Return the (x, y) coordinate for the center point of the cell that contains the specified text.  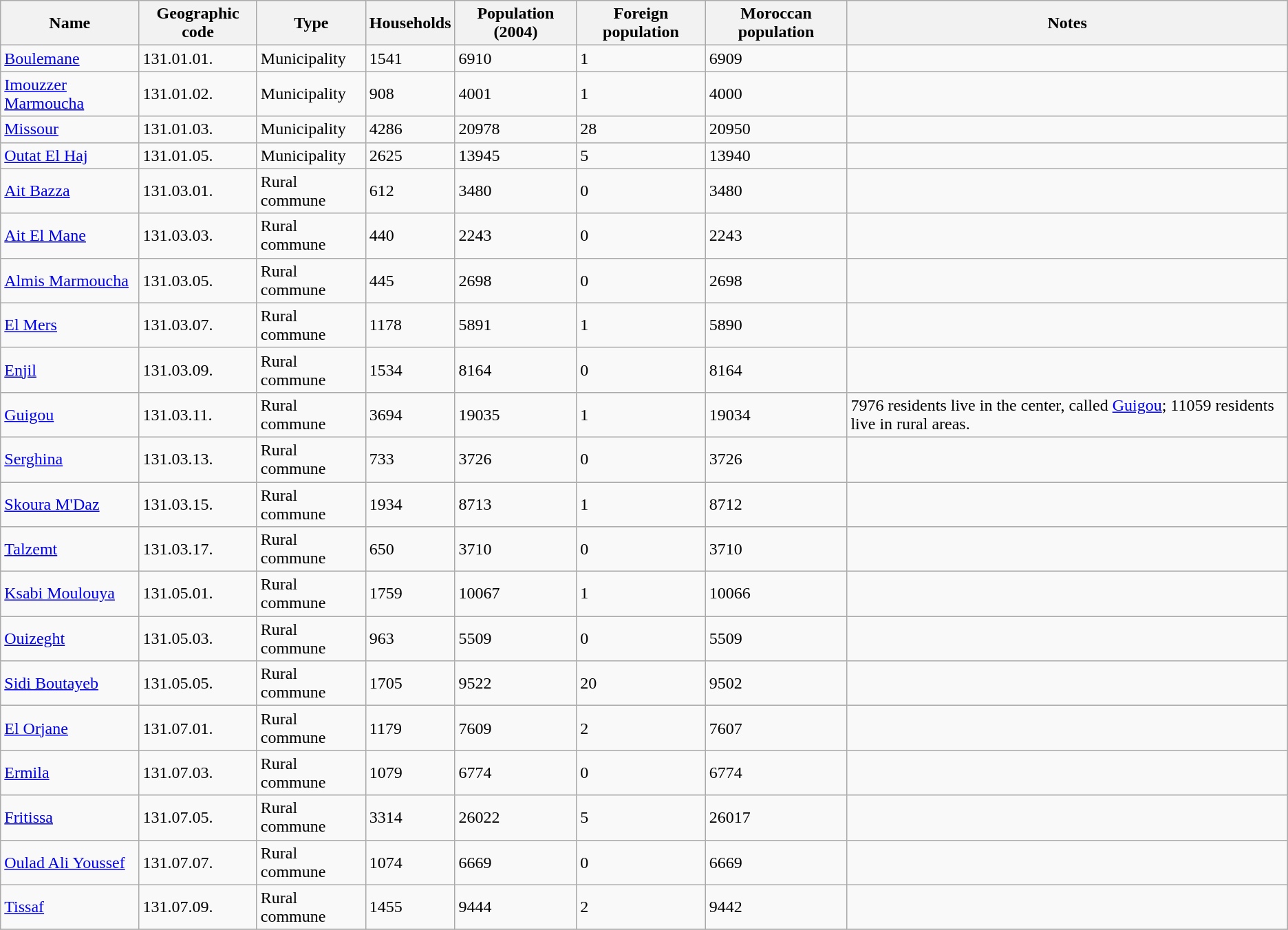
650 (410, 549)
7607 (776, 728)
4286 (410, 129)
4000 (776, 94)
131.07.05. (198, 817)
Missour (70, 129)
7976 residents live in the center, called Guigou; 11059 residents live in rural areas. (1067, 414)
9442 (776, 907)
6910 (516, 58)
Ermila (70, 773)
20950 (776, 129)
131.01.01. (198, 58)
131.05.05. (198, 684)
1079 (410, 773)
Tissaf (70, 907)
131.07.03. (198, 773)
Sidi Boutayeb (70, 684)
131.03.09. (198, 370)
Type (311, 23)
Moroccan population (776, 23)
Households (410, 23)
131.01.03. (198, 129)
3314 (410, 817)
1178 (410, 325)
1541 (410, 58)
131.07.09. (198, 907)
4001 (516, 94)
908 (410, 94)
131.03.03. (198, 235)
Enjil (70, 370)
Talzemt (70, 549)
7609 (516, 728)
9502 (776, 684)
440 (410, 235)
131.05.01. (198, 594)
8713 (516, 504)
19034 (776, 414)
1705 (410, 684)
131.05.03. (198, 638)
2625 (410, 155)
9522 (516, 684)
131.03.05. (198, 281)
1934 (410, 504)
Ksabi Moulouya (70, 594)
131.01.02. (198, 94)
El Mers (70, 325)
Foreign population (641, 23)
131.03.15. (198, 504)
El Orjane (70, 728)
963 (410, 638)
28 (641, 129)
131.01.05. (198, 155)
13945 (516, 155)
Ouizeght (70, 638)
Notes (1067, 23)
131.03.07. (198, 325)
Guigou (70, 414)
1074 (410, 863)
733 (410, 459)
131.03.17. (198, 549)
5890 (776, 325)
Imouzzer Marmoucha (70, 94)
20 (641, 684)
Geographic code (198, 23)
6909 (776, 58)
3694 (410, 414)
Ait Bazza (70, 191)
26017 (776, 817)
Fritissa (70, 817)
Skoura M'Daz (70, 504)
Population (2004) (516, 23)
8712 (776, 504)
Oulad Ali Youssef (70, 863)
26022 (516, 817)
131.03.13. (198, 459)
Boulemane (70, 58)
19035 (516, 414)
445 (410, 281)
131.03.11. (198, 414)
10067 (516, 594)
131.07.01. (198, 728)
612 (410, 191)
1179 (410, 728)
20978 (516, 129)
13940 (776, 155)
9444 (516, 907)
Almis Marmoucha (70, 281)
1534 (410, 370)
Serghina (70, 459)
Outat El Haj (70, 155)
131.07.07. (198, 863)
131.03.01. (198, 191)
Name (70, 23)
Ait El Mane (70, 235)
1455 (410, 907)
1759 (410, 594)
5891 (516, 325)
10066 (776, 594)
